Find where the given text appears and provide that cell's center as [X, Y] coordinate. 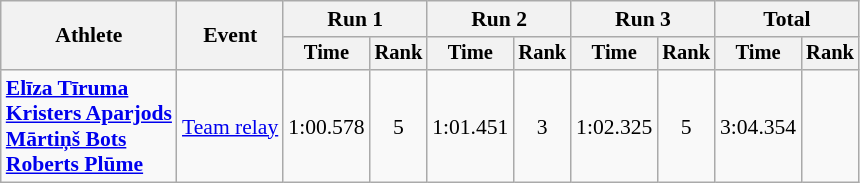
3:04.354 [758, 126]
Event [230, 36]
3 [542, 126]
Run 1 [355, 19]
Run 2 [499, 19]
1:01.451 [470, 126]
Run 3 [643, 19]
1:02.325 [614, 126]
Athlete [89, 36]
Team relay [230, 126]
Elīza TīrumaKristers AparjodsMārtiņš BotsRoberts Plūme [89, 126]
1:00.578 [326, 126]
Total [787, 19]
